For the text-containing cell, return its midpoint in [x, y] coordinate format. 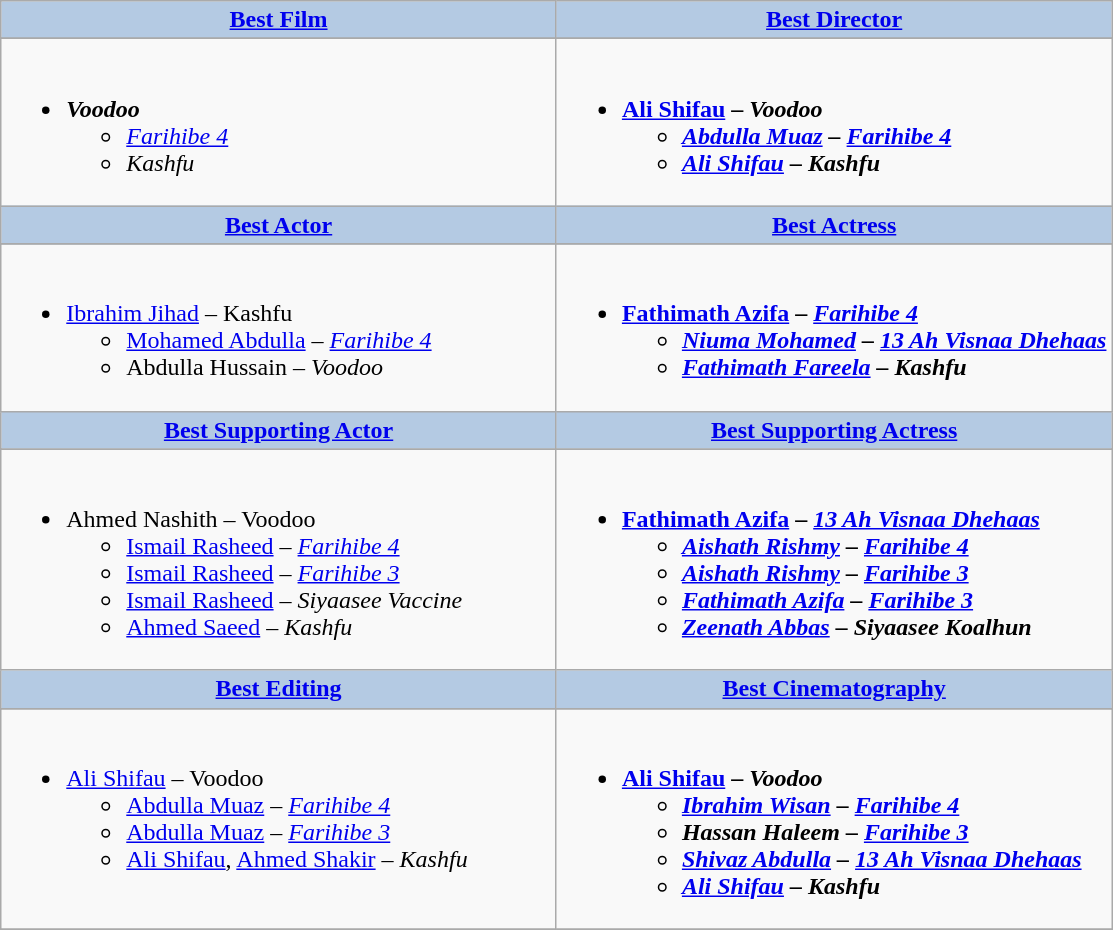
Ibrahim Jihad – KashfuMohamed Abdulla – Farihibe 4Abdulla Hussain – Voodoo [279, 328]
Best Film [279, 20]
Best Actor [279, 225]
Best Editing [279, 689]
Ali Shifau – VoodooAbdulla Muaz – Farihibe 4Ali Shifau – Kashfu [834, 122]
Fathimath Azifa – Farihibe 4Niuma Mohamed – 13 Ah Visnaa DhehaasFathimath Fareela – Kashfu [834, 328]
VoodooFarihibe 4Kashfu [279, 122]
Best Director [834, 20]
Best Supporting Actress [834, 430]
Ali Shifau – VoodooAbdulla Muaz – Farihibe 4Abdulla Muaz – Farihibe 3Ali Shifau, Ahmed Shakir – Kashfu [279, 818]
Ahmed Nashith – VoodooIsmail Rasheed – Farihibe 4Ismail Rasheed – Farihibe 3Ismail Rasheed – Siyaasee VaccineAhmed Saeed – Kashfu [279, 560]
Best Supporting Actor [279, 430]
Best Cinematography [834, 689]
Best Actress [834, 225]
Ali Shifau – VoodooIbrahim Wisan – Farihibe 4Hassan Haleem – Farihibe 3Shivaz Abdulla – 13 Ah Visnaa DhehaasAli Shifau – Kashfu [834, 818]
